Return (x, y) of the center of cell containing provided text 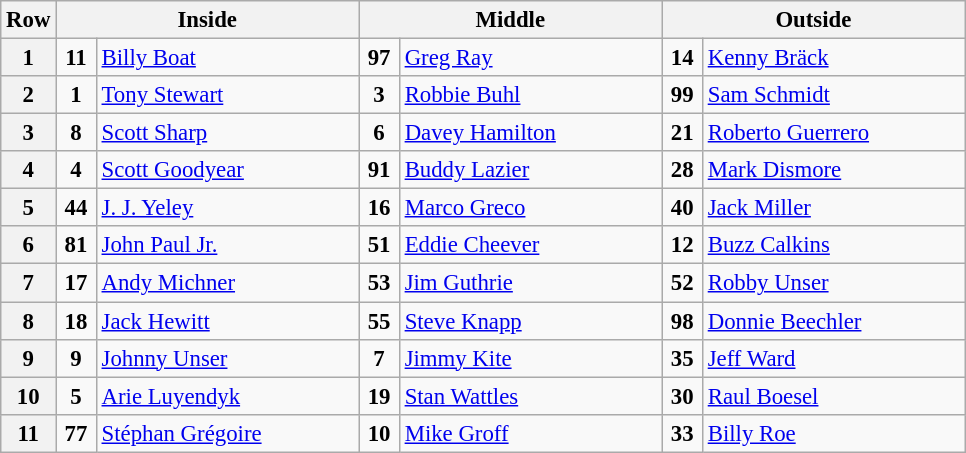
2 (28, 95)
Robbie Buhl (530, 95)
Steve Knapp (530, 321)
98 (682, 321)
Marco Greco (530, 208)
Stan Wattles (530, 396)
Jack Miller (833, 208)
33 (682, 433)
Inside (208, 20)
44 (76, 208)
Scott Goodyear (227, 170)
Johnny Unser (227, 358)
21 (682, 133)
Buzz Calkins (833, 245)
Mike Groff (530, 433)
51 (380, 245)
Eddie Cheever (530, 245)
Davey Hamilton (530, 133)
Sam Schmidt (833, 95)
Donnie Beechler (833, 321)
Stéphan Grégoire (227, 433)
Billy Boat (227, 58)
Tony Stewart (227, 95)
Jack Hewitt (227, 321)
Arie Luyendyk (227, 396)
Row (28, 20)
19 (380, 396)
Middle (510, 20)
Robby Unser (833, 283)
99 (682, 95)
J. J. Yeley (227, 208)
Jim Guthrie (530, 283)
Raul Boesel (833, 396)
40 (682, 208)
35 (682, 358)
John Paul Jr. (227, 245)
52 (682, 283)
91 (380, 170)
14 (682, 58)
Jimmy Kite (530, 358)
55 (380, 321)
53 (380, 283)
30 (682, 396)
Scott Sharp (227, 133)
Billy Roe (833, 433)
97 (380, 58)
Roberto Guerrero (833, 133)
Mark Dismore (833, 170)
Outside (814, 20)
18 (76, 321)
Greg Ray (530, 58)
77 (76, 433)
12 (682, 245)
Buddy Lazier (530, 170)
81 (76, 245)
Andy Michner (227, 283)
16 (380, 208)
Kenny Bräck (833, 58)
Jeff Ward (833, 358)
28 (682, 170)
17 (76, 283)
